Locate the cell with the specified text and output its [x, y] center coordinate. 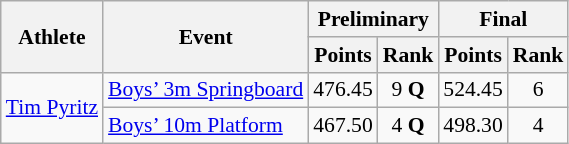
Boys’ 10m Platform [206, 126]
476.45 [342, 90]
9 Q [408, 90]
524.45 [472, 90]
Final [503, 19]
Event [206, 36]
6 [538, 90]
Boys’ 3m Springboard [206, 90]
467.50 [342, 126]
4 [538, 126]
Preliminary [373, 19]
4 Q [408, 126]
498.30 [472, 126]
Athlete [52, 36]
Tim Pyritz [52, 108]
